From the cell containing the given text, extract its center point as (X, Y) coordinate. 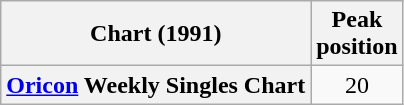
Chart (1991) (156, 34)
20 (357, 85)
Peakposition (357, 34)
Oricon Weekly Singles Chart (156, 85)
